Extract the (x, y) coordinate from the center of the cell holding the provided text.  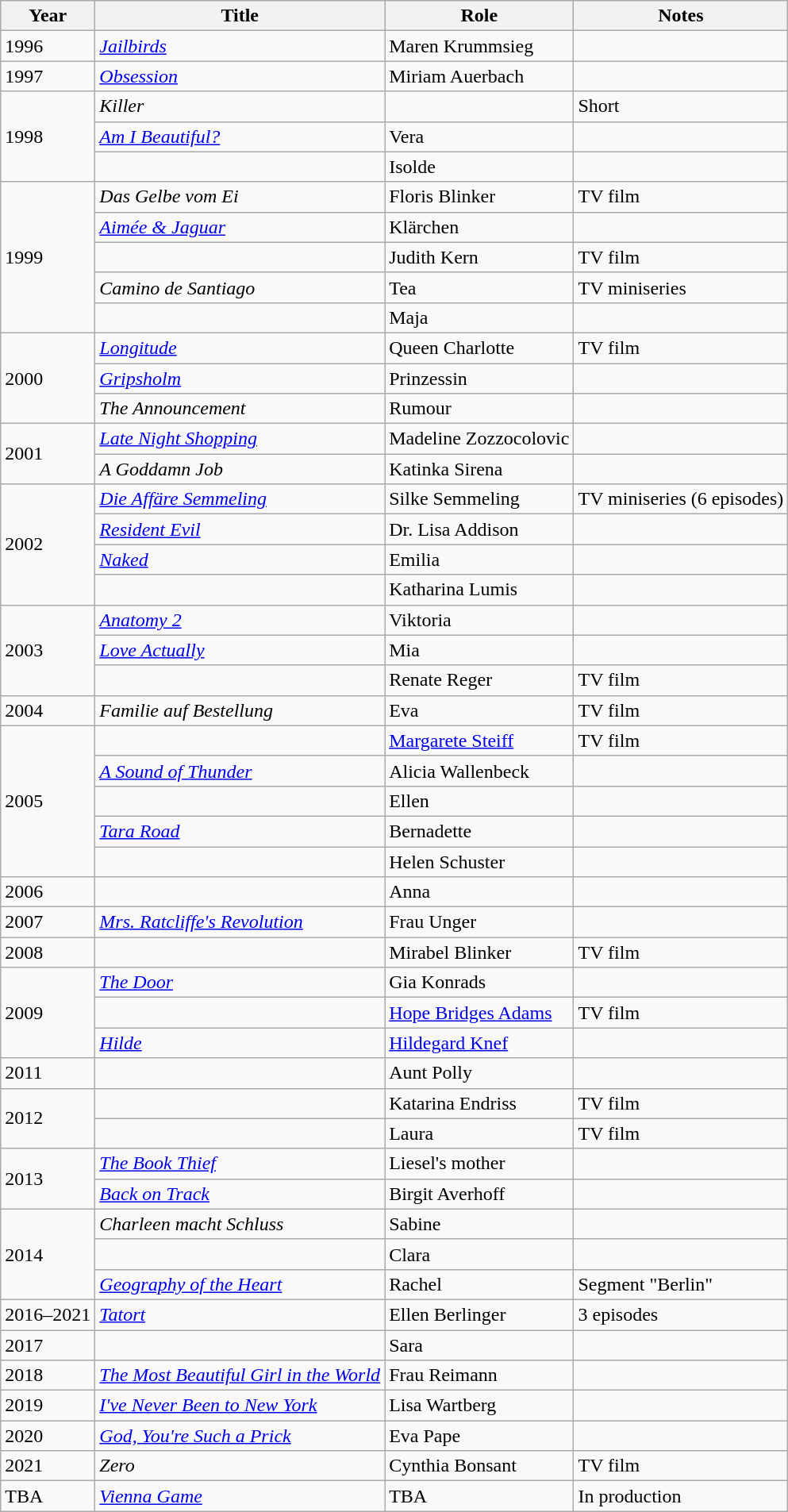
Maren Krummsieg (479, 46)
Liesel's mother (479, 1164)
Obsession (240, 76)
Lisa Wartberg (479, 1406)
Tatort (240, 1314)
Eva Pape (479, 1436)
Killer (240, 106)
Tara Road (240, 831)
The Most Beautiful Girl in the World (240, 1375)
God, You're Such a Prick (240, 1436)
Hildegard Knef (479, 1043)
2004 (48, 710)
Helen Schuster (479, 861)
Notes (681, 16)
Floris Blinker (479, 197)
Tea (479, 287)
Cynthia Bonsant (479, 1466)
I've Never Been to New York (240, 1406)
Geography of the Heart (240, 1284)
Anna (479, 892)
Prinzessin (479, 379)
2006 (48, 892)
TV miniseries (6 episodes) (681, 499)
Bernadette (479, 831)
2009 (48, 1013)
Ellen Berlinger (479, 1314)
Gripsholm (240, 379)
Katinka Sirena (479, 469)
Sabine (479, 1224)
Rumour (479, 409)
Mia (479, 650)
Frau Reimann (479, 1375)
Title (240, 16)
2013 (48, 1179)
Zero (240, 1466)
Silke Semmeling (479, 499)
2003 (48, 650)
Clara (479, 1254)
Aunt Polly (479, 1073)
Camino de Santiago (240, 287)
Love Actually (240, 650)
Isolde (479, 167)
Die Affäre Semmeling (240, 499)
Short (681, 106)
Miriam Auerbach (479, 76)
Vera (479, 137)
Vienna Game (240, 1496)
Naked (240, 560)
1997 (48, 76)
The Door (240, 983)
Mirabel Blinker (479, 952)
Judith Kern (479, 257)
Maja (479, 317)
The Book Thief (240, 1164)
Familie auf Bestellung (240, 710)
Alicia Wallenbeck (479, 771)
2001 (48, 454)
Late Night Shopping (240, 439)
2012 (48, 1118)
2017 (48, 1345)
Rachel (479, 1284)
Longitude (240, 348)
Segment "Berlin" (681, 1284)
In production (681, 1496)
Madeline Zozzocolovic (479, 439)
TV miniseries (681, 287)
2011 (48, 1073)
Charleen macht Schluss (240, 1224)
Laura (479, 1133)
Eva (479, 710)
1998 (48, 137)
Das Gelbe vom Ei (240, 197)
Emilia (479, 560)
2018 (48, 1375)
2014 (48, 1254)
Aimée & Jaguar (240, 227)
2020 (48, 1436)
2016–2021 (48, 1314)
Margarete Steiff (479, 741)
2019 (48, 1406)
Jailbirds (240, 46)
A Goddamn Job (240, 469)
Gia Konrads (479, 983)
Year (48, 16)
Ellen (479, 801)
Dr. Lisa Addison (479, 529)
Mrs. Ratcliffe's Revolution (240, 922)
Role (479, 16)
The Announcement (240, 409)
1996 (48, 46)
2008 (48, 952)
Resident Evil (240, 529)
Sara (479, 1345)
Klärchen (479, 227)
2002 (48, 544)
Viktoria (479, 620)
2007 (48, 922)
Anatomy 2 (240, 620)
Back on Track (240, 1194)
Hope Bridges Adams (479, 1013)
Queen Charlotte (479, 348)
2000 (48, 378)
Katarina Endriss (479, 1103)
A Sound of Thunder (240, 771)
2005 (48, 801)
Frau Unger (479, 922)
1999 (48, 257)
Hilde (240, 1043)
3 episodes (681, 1314)
Am I Beautiful? (240, 137)
Birgit Averhoff (479, 1194)
2021 (48, 1466)
Katharina Lumis (479, 590)
Renate Reger (479, 680)
